Locate the cell with the specified text and output its [x, y] center coordinate. 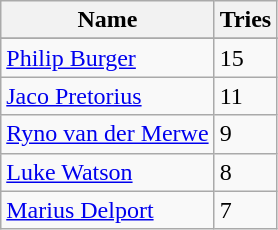
Name [108, 20]
Ryno van der Merwe [108, 134]
15 [246, 58]
Marius Delport [108, 210]
Luke Watson [108, 172]
8 [246, 172]
7 [246, 210]
Jaco Pretorius [108, 96]
11 [246, 96]
Tries [246, 20]
9 [246, 134]
Philip Burger [108, 58]
